For the text-containing cell, return its midpoint in (x, y) coordinate format. 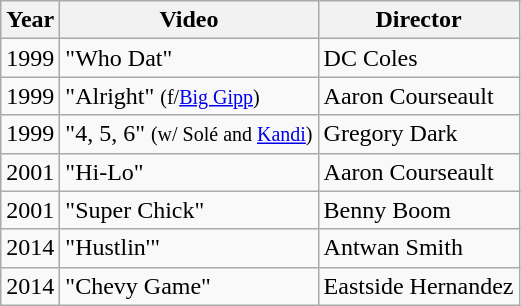
Eastside Hernandez (418, 286)
"Who Dat" (189, 58)
Year (30, 20)
Director (418, 20)
"Hustlin'" (189, 248)
"Super Chick" (189, 210)
Benny Boom (418, 210)
Gregory Dark (418, 134)
"4, 5, 6" (w/ Solé and Kandi) (189, 134)
"Chevy Game" (189, 286)
Antwan Smith (418, 248)
"Hi-Lo" (189, 172)
Video (189, 20)
"Alright" (f/Big Gipp) (189, 96)
DC Coles (418, 58)
